Locate the cell with the specified text and output its [X, Y] center coordinate. 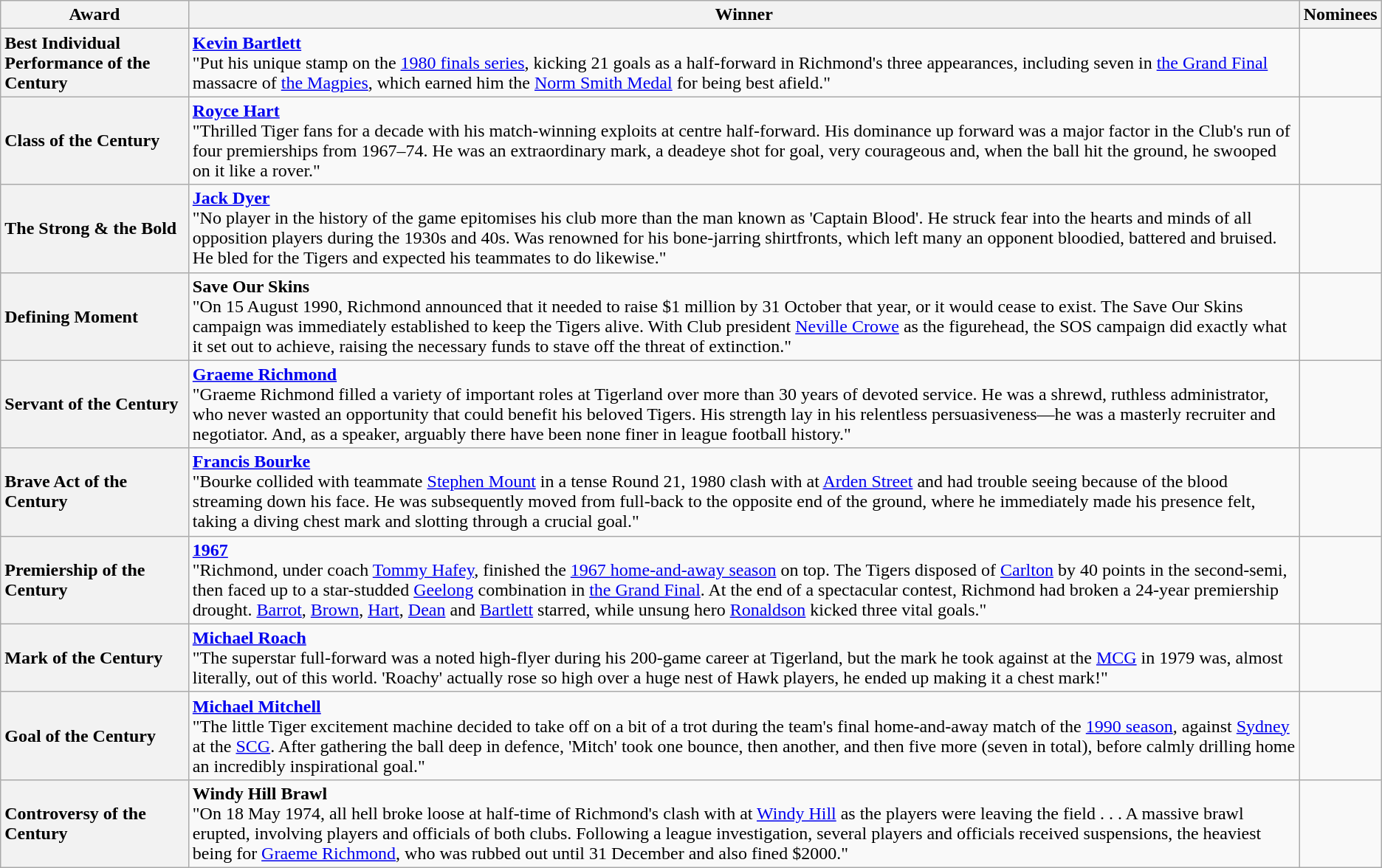
Class of the Century [94, 140]
Best Individual Performance of the Century [94, 63]
Goal of the Century [94, 735]
Premiership of the Century [94, 580]
Award [94, 15]
Brave Act of the Century [94, 492]
Controversy of the Century [94, 824]
Mark of the Century [94, 658]
Defining Moment [94, 316]
The Strong & the Bold [94, 229]
Servant of the Century [94, 404]
Nominees [1341, 15]
Winner [744, 15]
